Determine the [X, Y] coordinate at the center of the cell enclosing the given text.  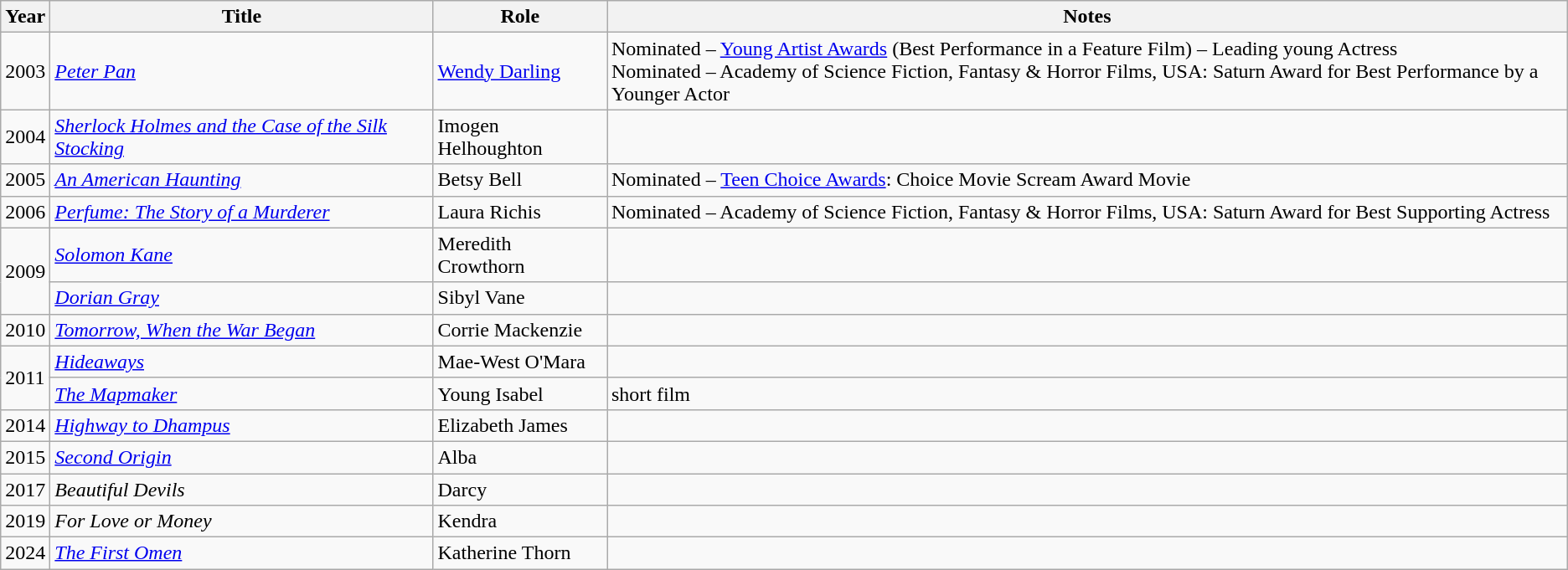
Meredith Crowthorn [519, 254]
Dorian Gray [241, 298]
Alba [519, 457]
short film [1087, 393]
The Mapmaker [241, 393]
Corrie Mackenzie [519, 330]
2004 [25, 137]
Hideaways [241, 362]
Title [241, 17]
For Love or Money [241, 521]
Peter Pan [241, 71]
2011 [25, 377]
2017 [25, 490]
2009 [25, 271]
Year [25, 17]
Sibyl Vane [519, 298]
Laura Richis [519, 212]
Highway to Dhampus [241, 425]
Second Origin [241, 457]
2015 [25, 457]
Sherlock Holmes and the Case of the Silk Stocking [241, 137]
Beautiful Devils [241, 490]
Darcy [519, 490]
2024 [25, 553]
Betsy Bell [519, 180]
An American Haunting [241, 180]
Perfume: The Story of a Murderer [241, 212]
Kendra [519, 521]
Young Isabel [519, 393]
Solomon Kane [241, 254]
Imogen Helhoughton [519, 137]
2005 [25, 180]
2006 [25, 212]
2019 [25, 521]
2010 [25, 330]
2003 [25, 71]
Nominated – Teen Choice Awards: Choice Movie Scream Award Movie [1087, 180]
Tomorrow, When the War Began [241, 330]
The First Omen [241, 553]
Wendy Darling [519, 71]
Nominated – Academy of Science Fiction, Fantasy & Horror Films, USA: Saturn Award for Best Supporting Actress [1087, 212]
2014 [25, 425]
Notes [1087, 17]
Mae-West O'Mara [519, 362]
Elizabeth James [519, 425]
Role [519, 17]
Katherine Thorn [519, 553]
